Pinpoint the cell where the given text exists, returning its (X, Y) midpoint coordinate. 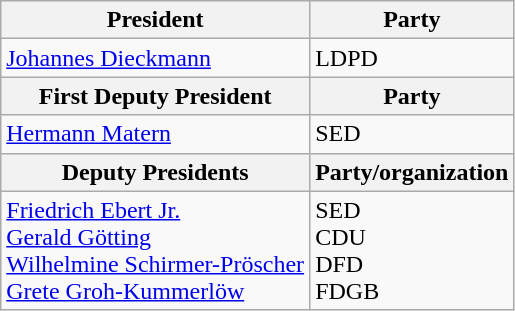
Friedrich Ebert Jr.Gerald GöttingWilhelmine Schirmer-PröscherGrete Groh-Kummerlöw (156, 250)
LDPD (412, 58)
President (156, 20)
Party/organization (412, 172)
Johannes Dieckmann (156, 58)
SED (412, 134)
Deputy Presidents (156, 172)
First Deputy President (156, 96)
Hermann Matern (156, 134)
SEDCDUDFDFDGB (412, 250)
